From the cell containing the given text, extract its center point as (x, y) coordinate. 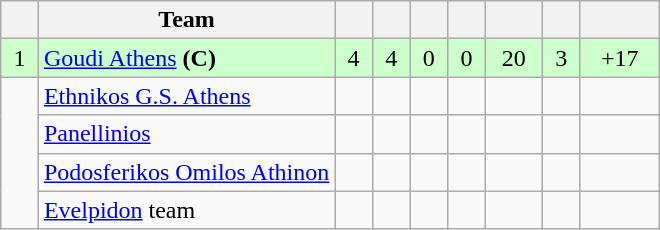
20 (514, 58)
Ethnikos G.S. Athens (186, 96)
Panellinios (186, 134)
3 (561, 58)
Goudi Athens (C) (186, 58)
Podosferikos Omilos Athinon (186, 172)
Team (186, 20)
1 (20, 58)
Evelpidon team (186, 210)
+17 (620, 58)
